Scan for the cell matching the given text and deliver its [x, y] coordinate at center. 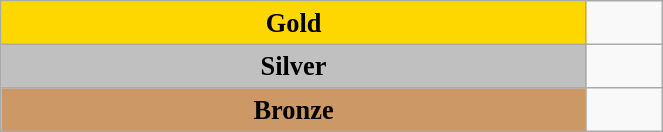
Silver [294, 66]
Bronze [294, 109]
Gold [294, 22]
